For the text-containing cell, return its midpoint in (x, y) coordinate format. 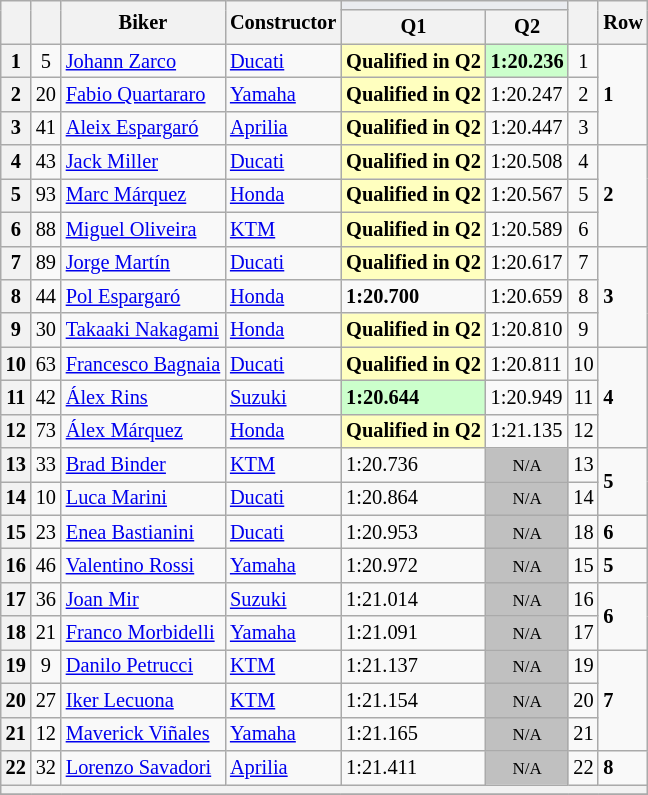
1:21.091 (413, 633)
Danilo Petrucci (143, 666)
46 (46, 565)
1:21.014 (413, 599)
Fabio Quartararo (143, 94)
1:21.154 (413, 700)
33 (46, 465)
Marc Márquez (143, 195)
1:20.644 (413, 397)
73 (46, 431)
1:20.567 (528, 195)
1:20.236 (528, 61)
Álex Márquez (143, 431)
89 (46, 263)
Row (622, 22)
Aleix Espargaró (143, 128)
Constructor (283, 22)
Miguel Oliveira (143, 229)
Maverick Viñales (143, 734)
1:20.811 (528, 364)
23 (46, 532)
Luca Marini (143, 498)
Jack Miller (143, 162)
30 (46, 330)
93 (46, 195)
1:20.700 (413, 296)
Álex Rins (143, 397)
63 (46, 364)
Iker Lecuona (143, 700)
1:20.247 (528, 94)
Enea Bastianini (143, 532)
Franco Morbidelli (143, 633)
1:20.864 (413, 498)
1:20.508 (528, 162)
43 (46, 162)
1:20.810 (528, 330)
Q2 (528, 27)
1:20.589 (528, 229)
1:21.135 (528, 431)
Brad Binder (143, 465)
42 (46, 397)
1:21.137 (413, 666)
Valentino Rossi (143, 565)
Jorge Martín (143, 263)
Takaaki Nakagami (143, 330)
Lorenzo Savadori (143, 767)
32 (46, 767)
36 (46, 599)
1:20.617 (528, 263)
Q1 (413, 27)
1:20.972 (413, 565)
41 (46, 128)
1:20.447 (528, 128)
1:21.411 (413, 767)
1:20.659 (528, 296)
88 (46, 229)
Pol Espargaró (143, 296)
1:20.736 (413, 465)
44 (46, 296)
Johann Zarco (143, 61)
27 (46, 700)
1:21.165 (413, 734)
Francesco Bagnaia (143, 364)
Biker (143, 22)
1:20.949 (528, 397)
1:20.953 (413, 532)
Joan Mir (143, 599)
